Pinpoint the cell where the given text exists, returning its [X, Y] midpoint coordinate. 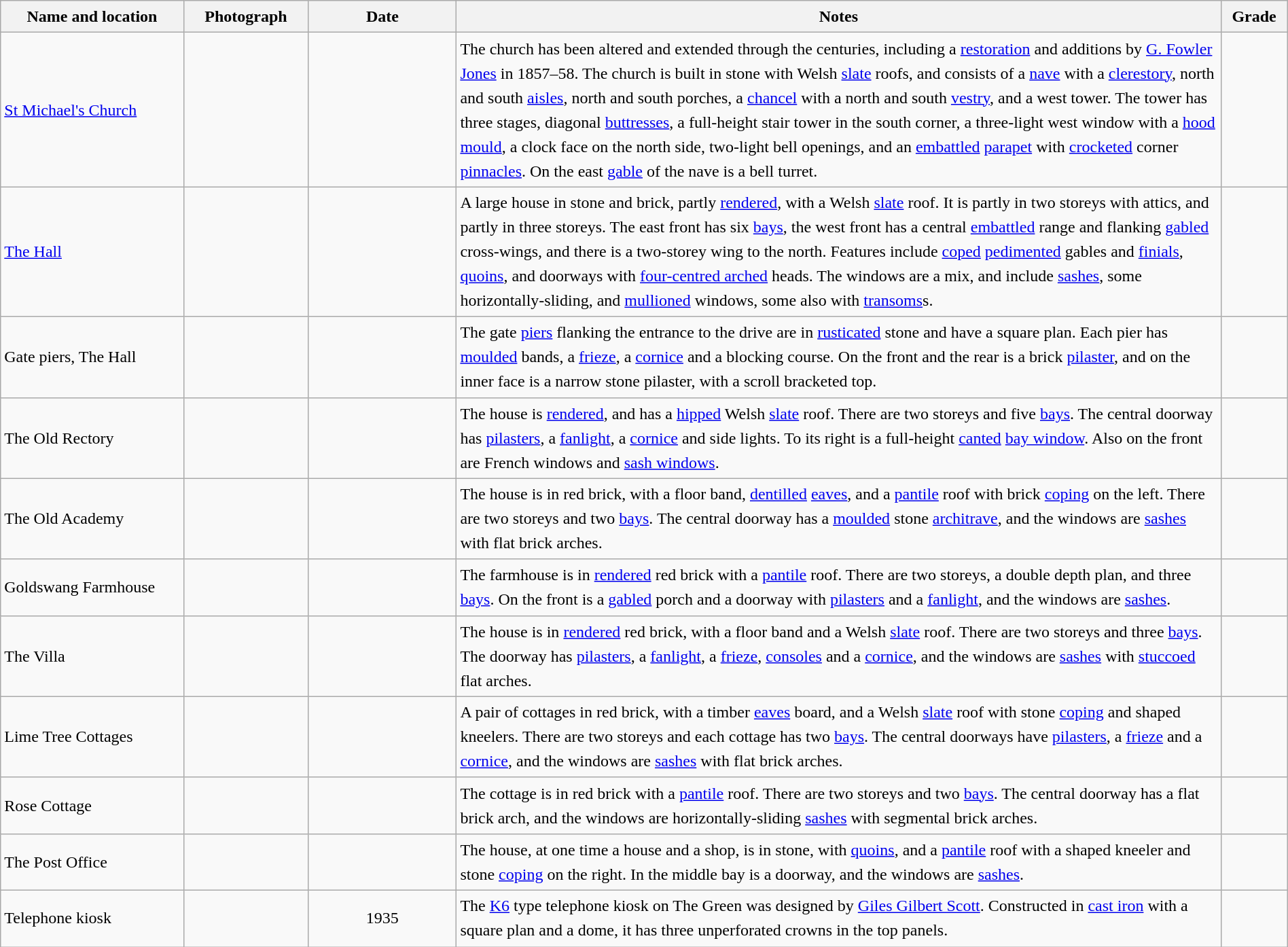
Date [382, 16]
The Villa [92, 656]
Grade [1254, 16]
Rose Cottage [92, 806]
1935 [382, 918]
Name and location [92, 16]
The Old Academy [92, 519]
Notes [838, 16]
Gate piers, The Hall [92, 357]
Photograph [246, 16]
The Old Rectory [92, 437]
St Michael's Church [92, 110]
The Hall [92, 251]
The Post Office [92, 861]
Lime Tree Cottages [92, 736]
Telephone kiosk [92, 918]
Goldswang Farmhouse [92, 587]
